Return the [X, Y] coordinate for the center point of the cell that contains the specified text.  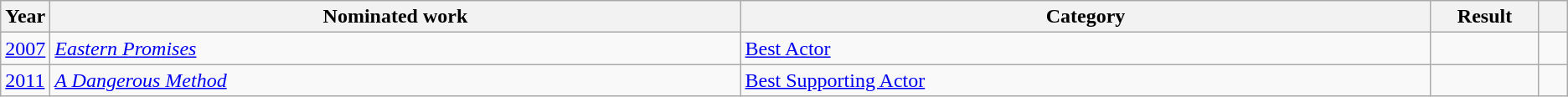
2007 [25, 48]
Year [25, 17]
Result [1484, 17]
Best Supporting Actor [1086, 80]
Eastern Promises [395, 48]
A Dangerous Method [395, 80]
2011 [25, 80]
Best Actor [1086, 48]
Category [1086, 17]
Nominated work [395, 17]
